Determine the [X, Y] coordinate at the center of the cell enclosing the given text.  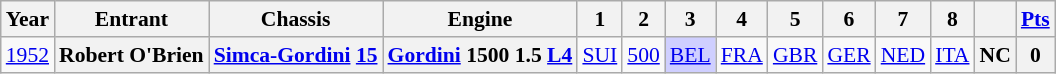
BEL [690, 55]
2 [644, 19]
Pts [1036, 19]
Year [28, 19]
5 [796, 19]
1 [600, 19]
7 [903, 19]
Engine [480, 19]
ITA [952, 55]
500 [644, 55]
Gordini 1500 1.5 L4 [480, 55]
1952 [28, 55]
NED [903, 55]
GBR [796, 55]
SUI [600, 55]
8 [952, 19]
FRA [742, 55]
GER [848, 55]
6 [848, 19]
Entrant [132, 19]
Chassis [296, 19]
4 [742, 19]
Simca-Gordini 15 [296, 55]
3 [690, 19]
Robert O'Brien [132, 55]
0 [1036, 55]
NC [996, 55]
